Return (X, Y) of the center of cell containing provided text 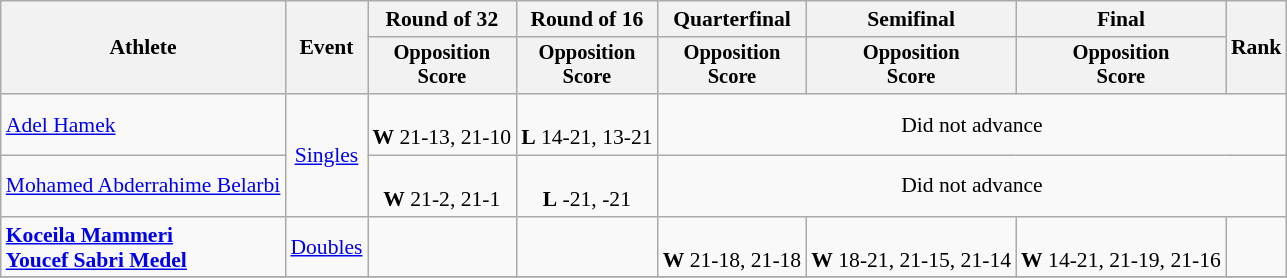
Singles (326, 155)
Koceila MammeriYoucef Sabri Medel (144, 248)
Doubles (326, 248)
W 21-18, 21-18 (732, 248)
Mohamed Abderrahime Belarbi (144, 186)
Rank (1256, 48)
L 14-21, 13-21 (586, 124)
L -21, -21 (586, 186)
Final (1121, 19)
W 21-2, 21-1 (442, 186)
Athlete (144, 48)
Quarterfinal (732, 19)
Adel Hamek (144, 124)
W 18-21, 21-15, 21-14 (911, 248)
W 14-21, 21-19, 21-16 (1121, 248)
Semifinal (911, 19)
Round of 16 (586, 19)
Event (326, 48)
Round of 32 (442, 19)
W 21-13, 21-10 (442, 124)
